Locate the cell with the specified text and output its (x, y) center coordinate. 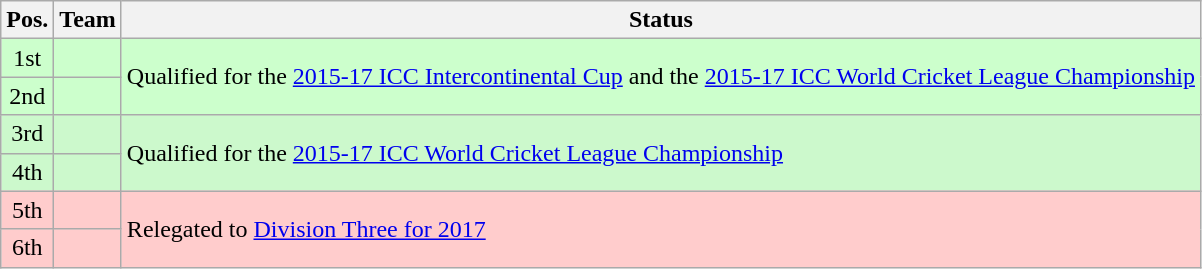
6th (28, 248)
Pos. (28, 20)
Qualified for the 2015-17 ICC World Cricket League Championship (660, 153)
4th (28, 172)
Team (88, 20)
Status (660, 20)
5th (28, 210)
2nd (28, 96)
1st (28, 58)
Qualified for the 2015-17 ICC Intercontinental Cup and the 2015-17 ICC World Cricket League Championship (660, 77)
3rd (28, 134)
Relegated to Division Three for 2017 (660, 229)
